Identify which cell holds the provided text, then report its (x, y) central coordinate. 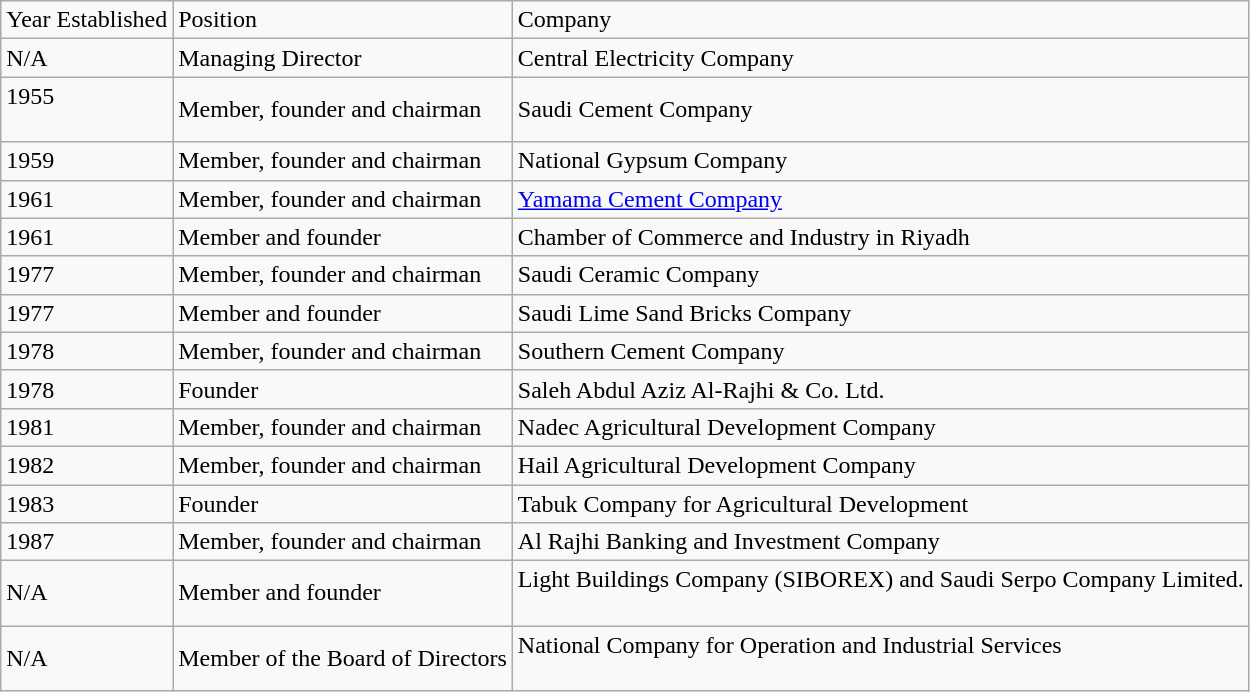
1981 (87, 427)
Yamama Cement Company (880, 199)
Saudi Cement Company (880, 110)
Southern Cement Company (880, 351)
1959 (87, 161)
Member of the Board of Directors (343, 658)
National Company for Operation and Industrial Services (880, 658)
Al Rajhi Banking and Investment Company (880, 542)
1955 (87, 110)
Managing Director (343, 58)
Nadec Agricultural Development Company (880, 427)
Year Established (87, 20)
Light Buildings Company (SIBOREX) and Saudi Serpo Company Limited. (880, 594)
Position (343, 20)
Tabuk Company for Agricultural Development (880, 503)
Saudi Ceramic Company (880, 275)
Saleh Abdul Aziz Al-Rajhi & Co. Ltd. (880, 389)
Hail Agricultural Development Company (880, 465)
National Gypsum Company (880, 161)
Central Electricity Company (880, 58)
1983 (87, 503)
Company (880, 20)
Saudi Lime Sand Bricks Company (880, 313)
1982 (87, 465)
Chamber of Commerce and Industry in Riyadh (880, 237)
1987 (87, 542)
